Pinpoint the cell where the given text exists, returning its [X, Y] midpoint coordinate. 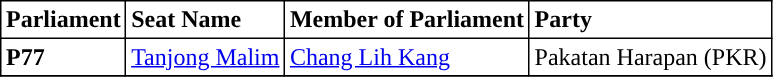
Member of Parliament [408, 20]
P77 [64, 57]
Party [650, 20]
Pakatan Harapan (PKR) [650, 57]
Chang Lih Kang [408, 57]
Tanjong Malim [206, 57]
Parliament [64, 20]
Seat Name [206, 20]
